Detect which cell encompasses the target text, then output its [x, y] center coordinate. 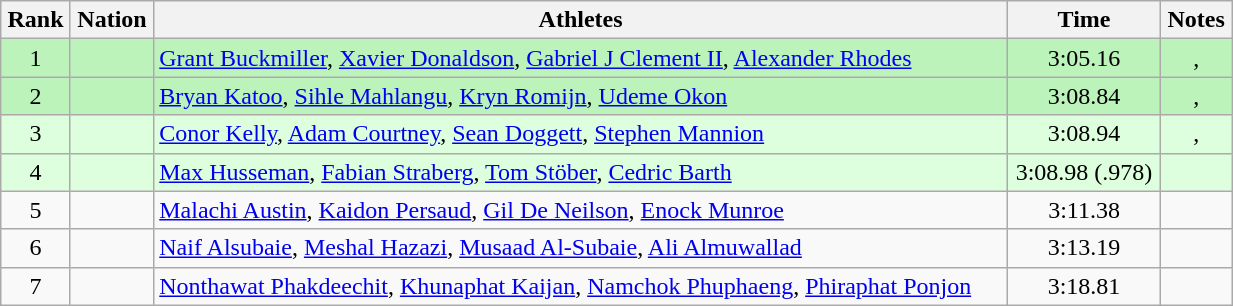
Athletes [581, 20]
Time [1084, 20]
Grant Buckmiller, Xavier Donaldson, Gabriel J Clement II, Alexander Rhodes [581, 58]
Nonthawat Phakdeechit, Khunaphat Kaijan, Namchok Phuphaeng, Phiraphat Ponjon [581, 286]
3 [36, 134]
Malachi Austin, Kaidon Persaud, Gil De Neilson, Enock Munroe [581, 210]
Nation [112, 20]
5 [36, 210]
7 [36, 286]
Rank [36, 20]
3:05.16 [1084, 58]
4 [36, 172]
3:08.94 [1084, 134]
3:13.19 [1084, 248]
3:08.98 (.978) [1084, 172]
2 [36, 96]
Max Husseman, Fabian Straberg, Tom Stöber, Cedric Barth [581, 172]
3:18.81 [1084, 286]
3:08.84 [1084, 96]
Bryan Katoo, Sihle Mahlangu, Kryn Romijn, Udeme Okon [581, 96]
Notes [1196, 20]
Conor Kelly, Adam Courtney, Sean Doggett, Stephen Mannion [581, 134]
Naif Alsubaie, Meshal Hazazi, Musaad Al-Subaie, Ali Almuwallad [581, 248]
6 [36, 248]
3:11.38 [1084, 210]
1 [36, 58]
